From the cell containing the given text, extract its center point as (X, Y) coordinate. 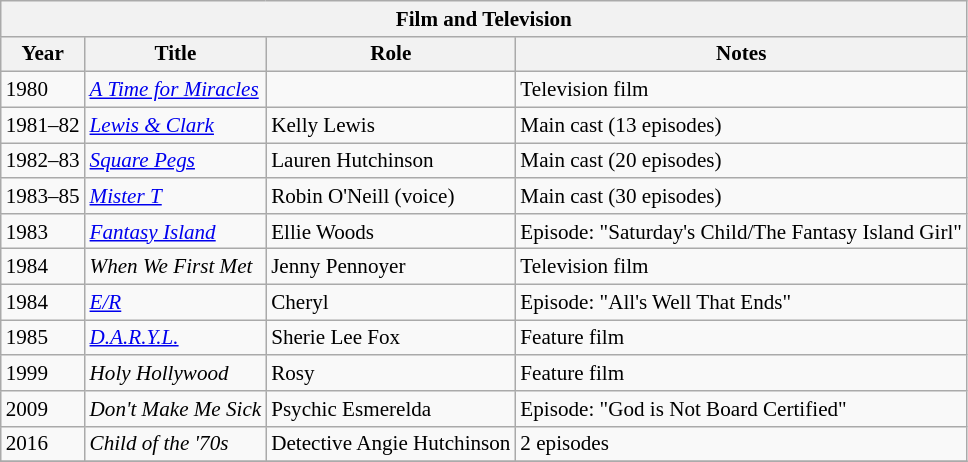
Mister T (176, 196)
Child of the '70s (176, 444)
2 episodes (741, 444)
Holy Hollywood (176, 372)
Lewis & Clark (176, 124)
Square Pegs (176, 160)
1999 (43, 372)
Title (176, 54)
Lauren Hutchinson (390, 160)
E/R (176, 302)
Psychic Esmerelda (390, 408)
Kelly Lewis (390, 124)
Robin O'Neill (voice) (390, 196)
Episode: "All's Well That Ends" (741, 302)
Don't Make Me Sick (176, 408)
Rosy (390, 372)
1982–83 (43, 160)
D.A.R.Y.L. (176, 338)
1981–82 (43, 124)
Detective Angie Hutchinson (390, 444)
Main cast (30 episodes) (741, 196)
Episode: "Saturday's Child/The Fantasy Island Girl" (741, 230)
Year (43, 54)
Sherie Lee Fox (390, 338)
1983 (43, 230)
1983–85 (43, 196)
When We First Met (176, 266)
2016 (43, 444)
Film and Television (484, 18)
1985 (43, 338)
1980 (43, 90)
Main cast (20 episodes) (741, 160)
Episode: "God is Not Board Certified" (741, 408)
Fantasy Island (176, 230)
Ellie Woods (390, 230)
Cheryl (390, 302)
A Time for Miracles (176, 90)
Role (390, 54)
2009 (43, 408)
Jenny Pennoyer (390, 266)
Notes (741, 54)
Main cast (13 episodes) (741, 124)
